Return [x, y] of the center of cell containing provided text 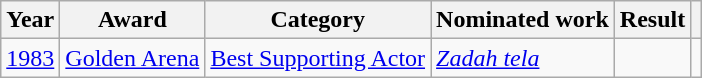
Nominated work [523, 20]
1983 [30, 58]
Year [30, 20]
Golden Arena [132, 58]
Award [132, 20]
Category [318, 20]
Best Supporting Actor [318, 58]
Zadah tela [523, 58]
Result [652, 20]
